Output the [X, Y] coordinate of the center of the cell containing the given text.  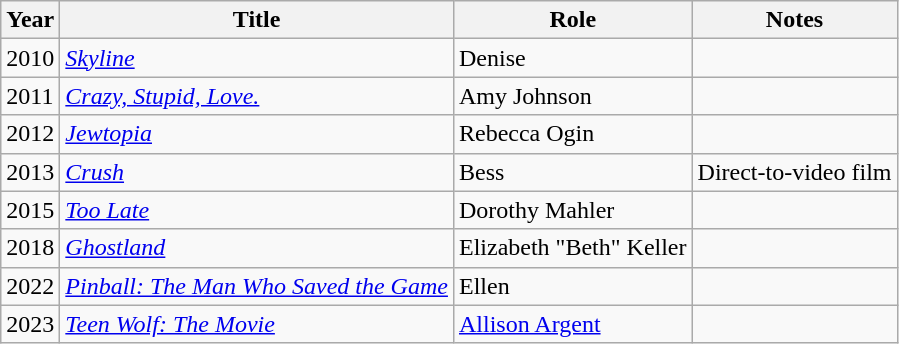
2018 [30, 248]
Crazy, Stupid, Love. [257, 96]
Amy Johnson [572, 96]
Crush [257, 172]
2015 [30, 210]
2013 [30, 172]
Bess [572, 172]
2011 [30, 96]
Elizabeth "Beth" Keller [572, 248]
Notes [794, 20]
Ellen [572, 286]
Pinball: The Man Who Saved the Game [257, 286]
Skyline [257, 58]
Teen Wolf: The Movie [257, 324]
Denise [572, 58]
Direct-to-video film [794, 172]
Too Late [257, 210]
Dorothy Mahler [572, 210]
Jewtopia [257, 134]
2012 [30, 134]
Title [257, 20]
Ghostland [257, 248]
2023 [30, 324]
2022 [30, 286]
Role [572, 20]
Rebecca Ogin [572, 134]
2010 [30, 58]
Year [30, 20]
Allison Argent [572, 324]
